Locate the cell with the specified text and output its (x, y) center coordinate. 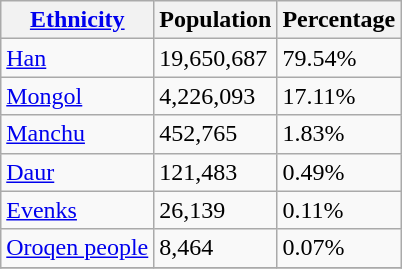
0.07% (339, 248)
19,650,687 (216, 58)
0.11% (339, 210)
121,483 (216, 172)
0.49% (339, 172)
Evenks (78, 210)
Population (216, 20)
26,139 (216, 210)
79.54% (339, 58)
Mongol (78, 96)
8,464 (216, 248)
17.11% (339, 96)
Daur (78, 172)
Ethnicity (78, 20)
1.83% (339, 134)
Han (78, 58)
Oroqen people (78, 248)
452,765 (216, 134)
Manchu (78, 134)
Percentage (339, 20)
4,226,093 (216, 96)
